Output the (x, y) coordinate of the center of the cell containing the given text.  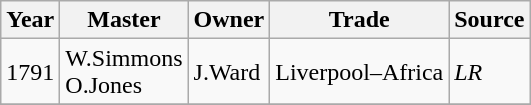
Source (490, 20)
J.Ward (229, 72)
Master (124, 20)
W.SimmonsO.Jones (124, 72)
LR (490, 72)
Year (30, 20)
Liverpool–Africa (360, 72)
Trade (360, 20)
1791 (30, 72)
Owner (229, 20)
